From the cell containing the given text, extract its center point as (X, Y) coordinate. 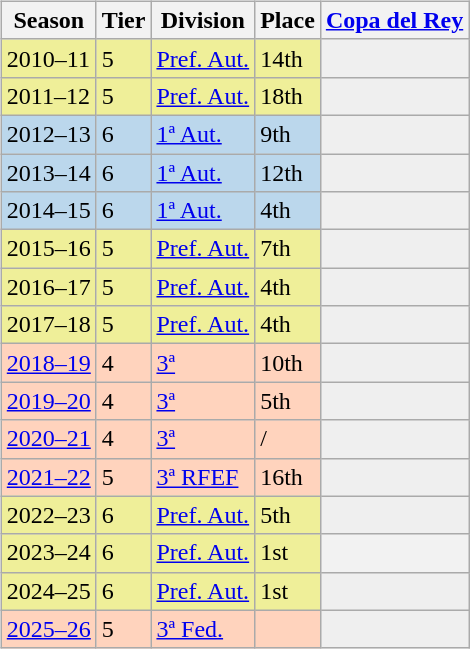
10th (288, 363)
/ (288, 439)
3ª RFEF (203, 477)
2020–21 (48, 439)
Tier (124, 20)
2019–20 (48, 401)
2025–26 (48, 629)
2022–23 (48, 515)
18th (288, 96)
2018–19 (48, 363)
2017–18 (48, 325)
3ª Fed. (203, 629)
Division (203, 20)
7th (288, 249)
2021–22 (48, 477)
16th (288, 477)
2013–14 (48, 173)
12th (288, 173)
2012–13 (48, 134)
2024–25 (48, 591)
2015–16 (48, 249)
2023–24 (48, 553)
2010–11 (48, 58)
Place (288, 20)
14th (288, 58)
Season (48, 20)
9th (288, 134)
2014–15 (48, 211)
2016–17 (48, 287)
Copa del Rey (394, 20)
2011–12 (48, 96)
